Pinpoint the cell where the given text exists, returning its (X, Y) midpoint coordinate. 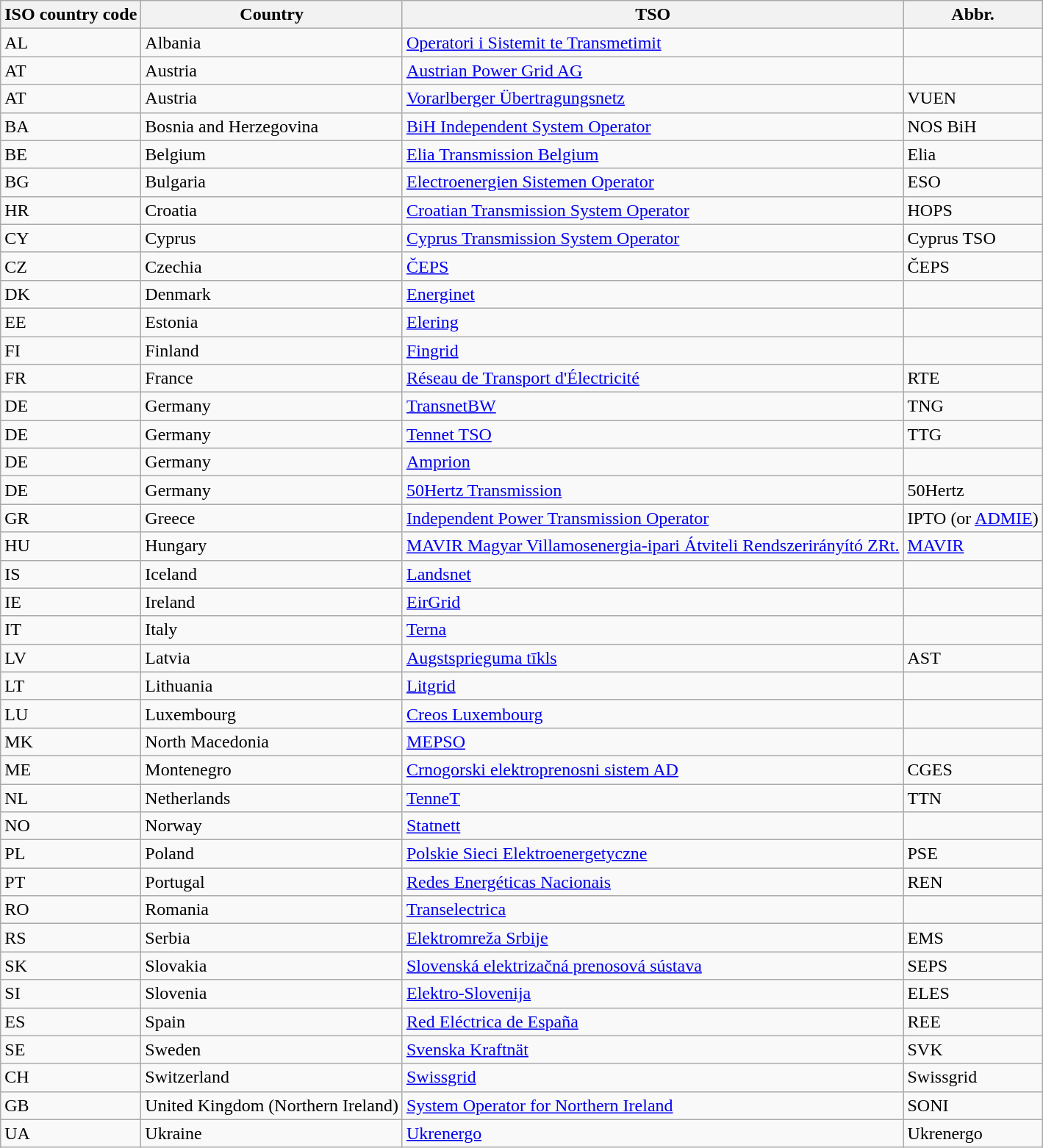
Slovenská elektrizačná prenosová sústava (653, 966)
SEPS (973, 966)
BiH Independent System Operator (653, 126)
Terna (653, 630)
RS (71, 938)
BE (71, 154)
Elering (653, 322)
HU (71, 546)
TransnetBW (653, 406)
FI (71, 351)
Tennet TSO (653, 434)
Netherlands (272, 797)
RTE (973, 379)
NL (71, 797)
Cyprus Transmission System Operator (653, 238)
LV (71, 658)
Austrian Power Grid AG (653, 71)
Abbr. (973, 15)
MEPSO (653, 742)
SONI (973, 1105)
TenneT (653, 797)
SK (71, 966)
Landsnet (653, 574)
Independent Power Transmission Operator (653, 518)
REN (973, 882)
Electroenergien Sistemen Operator (653, 182)
Elia (973, 154)
Greece (272, 518)
NO (71, 826)
DK (71, 294)
BA (71, 126)
Luxembourg (272, 714)
ISO country code (71, 15)
SVK (973, 1050)
EMS (973, 938)
France (272, 379)
SI (71, 994)
Energinet (653, 294)
UA (71, 1133)
United Kingdom (Northern Ireland) (272, 1105)
Svenska Kraftnät (653, 1050)
Elektro-Slovenija (653, 994)
TTN (973, 797)
NOS BiH (973, 126)
TNG (973, 406)
North Macedonia (272, 742)
Finland (272, 351)
SE (71, 1050)
CY (71, 238)
Polskie Sieci Elektroenergetyczne (653, 854)
Augstsprieguma tīkls (653, 658)
Slovenia (272, 994)
Elektromreža Srbije (653, 938)
Montenegro (272, 769)
Amprion (653, 462)
Cyprus (272, 238)
MAVIR Magyar Villamosenergia-ipari Átviteli Rendszerirányító ZRt. (653, 546)
Country (272, 15)
Switzerland (272, 1077)
MAVIR (973, 546)
AL (71, 43)
IPTO (or ADMIE) (973, 518)
BG (71, 182)
RO (71, 910)
Latvia (272, 658)
Romania (272, 910)
IS (71, 574)
LU (71, 714)
MK (71, 742)
VUEN (973, 98)
Sweden (272, 1050)
System Operator for Northern Ireland (653, 1105)
Ukraine (272, 1133)
Transelectrica (653, 910)
CZ (71, 266)
Bulgaria (272, 182)
Albania (272, 43)
Czechia (272, 266)
Bosnia and Herzegovina (272, 126)
ELES (973, 994)
Croatian Transmission System Operator (653, 210)
Réseau de Transport d'Électricité (653, 379)
Estonia (272, 322)
PL (71, 854)
Portugal (272, 882)
Vorarlberger Übertragungsnetz (653, 98)
ESO (973, 182)
HOPS (973, 210)
HR (71, 210)
Italy (272, 630)
Operatori i Sistemit te Transmetimit (653, 43)
AST (973, 658)
Crnogorski elektroprenosni sistem AD (653, 769)
REE (973, 1022)
Hungary (272, 546)
CGES (973, 769)
50Hertz Transmission (653, 490)
Lithuania (272, 686)
Statnett (653, 826)
Croatia (272, 210)
TTG (973, 434)
Fingrid (653, 351)
Cyprus TSO (973, 238)
Poland (272, 854)
ES (71, 1022)
Iceland (272, 574)
Elia Transmission Belgium (653, 154)
Litgrid (653, 686)
ME (71, 769)
PSE (973, 854)
EirGrid (653, 602)
GB (71, 1105)
Spain (272, 1022)
CH (71, 1077)
Creos Luxembourg (653, 714)
IE (71, 602)
LT (71, 686)
FR (71, 379)
Denmark (272, 294)
Slovakia (272, 966)
Belgium (272, 154)
Redes Energéticas Nacionais (653, 882)
TSO (653, 15)
GR (71, 518)
Ireland (272, 602)
50Hertz (973, 490)
Serbia (272, 938)
PT (71, 882)
Red Eléctrica de España (653, 1022)
Norway (272, 826)
IT (71, 630)
EE (71, 322)
